For the text-containing cell, return its midpoint in (x, y) coordinate format. 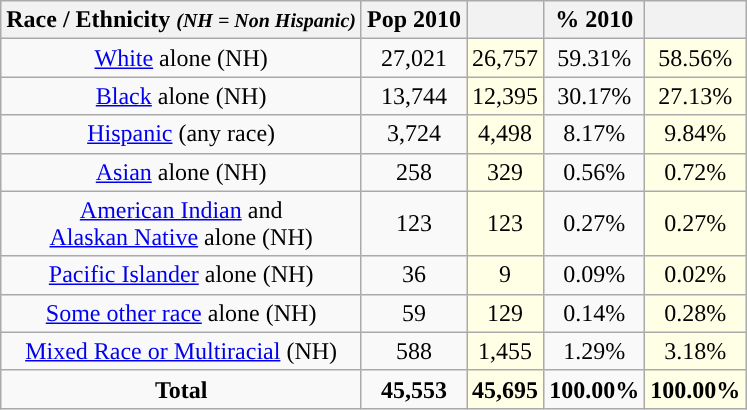
9.84% (696, 134)
4,498 (506, 134)
59 (414, 313)
27.13% (696, 96)
8.17% (594, 134)
Pacific Islander alone (NH) (182, 275)
0.56% (594, 172)
27,021 (414, 58)
0.72% (696, 172)
30.17% (594, 96)
0.28% (696, 313)
0.14% (594, 313)
45,553 (414, 389)
Race / Ethnicity (NH = Non Hispanic) (182, 20)
3,724 (414, 134)
White alone (NH) (182, 58)
% 2010 (594, 20)
9 (506, 275)
Pop 2010 (414, 20)
36 (414, 275)
45,695 (506, 389)
12,395 (506, 96)
588 (414, 351)
13,744 (414, 96)
0.09% (594, 275)
26,757 (506, 58)
129 (506, 313)
59.31% (594, 58)
0.02% (696, 275)
Black alone (NH) (182, 96)
Total (182, 389)
Some other race alone (NH) (182, 313)
Mixed Race or Multiracial (NH) (182, 351)
1,455 (506, 351)
Hispanic (any race) (182, 134)
58.56% (696, 58)
3.18% (696, 351)
American Indian andAlaskan Native alone (NH) (182, 224)
Asian alone (NH) (182, 172)
329 (506, 172)
1.29% (594, 351)
258 (414, 172)
